Capture the cell that displays the provided text and extract its [X, Y] central coordinate. 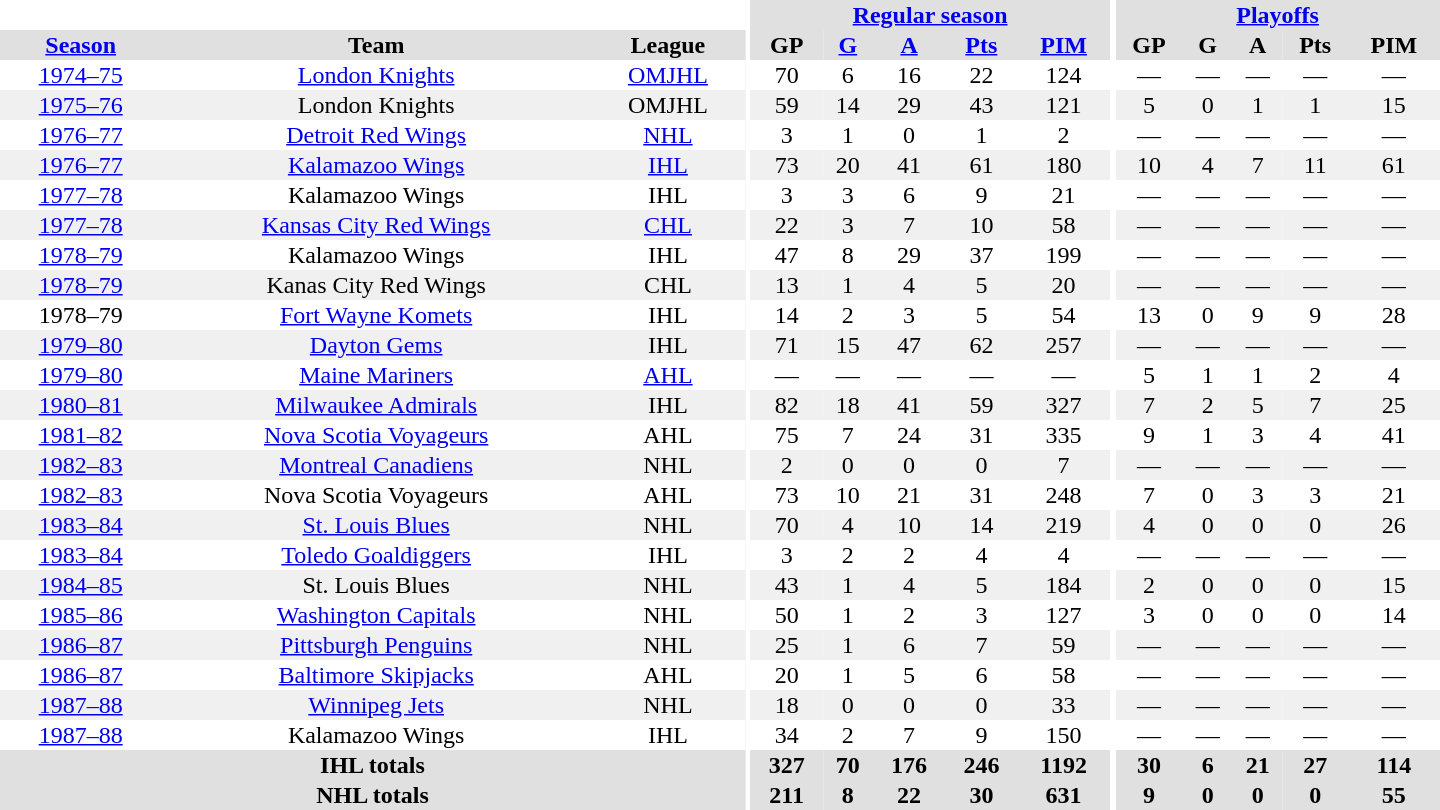
219 [1064, 525]
1985–86 [80, 615]
26 [1394, 525]
75 [786, 435]
24 [909, 435]
335 [1064, 435]
1980–81 [80, 405]
Milwaukee Admirals [376, 405]
55 [1394, 795]
33 [1064, 705]
IHL totals [372, 765]
114 [1394, 765]
71 [786, 345]
Dayton Gems [376, 345]
150 [1064, 735]
Team [376, 45]
1192 [1064, 765]
Toledo Goaldiggers [376, 555]
Playoffs [1278, 15]
257 [1064, 345]
50 [786, 615]
1981–82 [80, 435]
248 [1064, 495]
28 [1394, 315]
NHL totals [372, 795]
Montreal Canadiens [376, 465]
631 [1064, 795]
Kansas City Red Wings [376, 225]
Baltimore Skipjacks [376, 675]
Detroit Red Wings [376, 135]
Season [80, 45]
Washington Capitals [376, 615]
Fort Wayne Komets [376, 315]
34 [786, 735]
199 [1064, 255]
211 [786, 795]
27 [1316, 765]
Maine Mariners [376, 375]
246 [981, 765]
124 [1064, 75]
127 [1064, 615]
16 [909, 75]
Regular season [930, 15]
54 [1064, 315]
180 [1064, 165]
1984–85 [80, 585]
176 [909, 765]
37 [981, 255]
Kanas City Red Wings [376, 285]
82 [786, 405]
League [668, 45]
121 [1064, 105]
11 [1316, 165]
62 [981, 345]
184 [1064, 585]
1974–75 [80, 75]
Pittsburgh Penguins [376, 645]
1975–76 [80, 105]
Winnipeg Jets [376, 705]
